Locate the cell with the specified text and output its (X, Y) center coordinate. 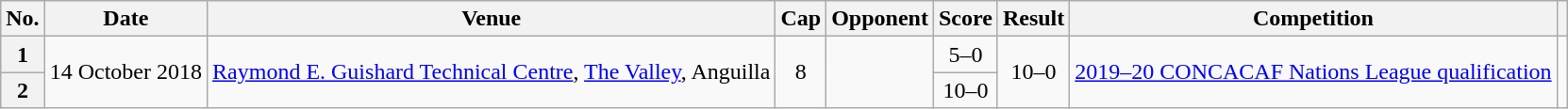
Date (125, 19)
Cap (801, 19)
Score (965, 19)
14 October 2018 (125, 72)
Venue (492, 19)
2 (23, 90)
2019–20 CONCACAF Nations League qualification (1313, 72)
Raymond E. Guishard Technical Centre, The Valley, Anguilla (492, 72)
5–0 (965, 54)
1 (23, 54)
8 (801, 72)
Competition (1313, 19)
No. (23, 19)
Result (1033, 19)
Opponent (880, 19)
